Scan for the cell matching the given text and deliver its (x, y) coordinate at center. 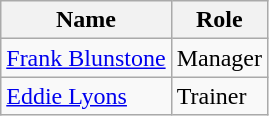
Manager (219, 58)
Role (219, 20)
Frank Blunstone (86, 58)
Eddie Lyons (86, 96)
Name (86, 20)
Trainer (219, 96)
